Locate the cell with the specified text and output its [X, Y] center coordinate. 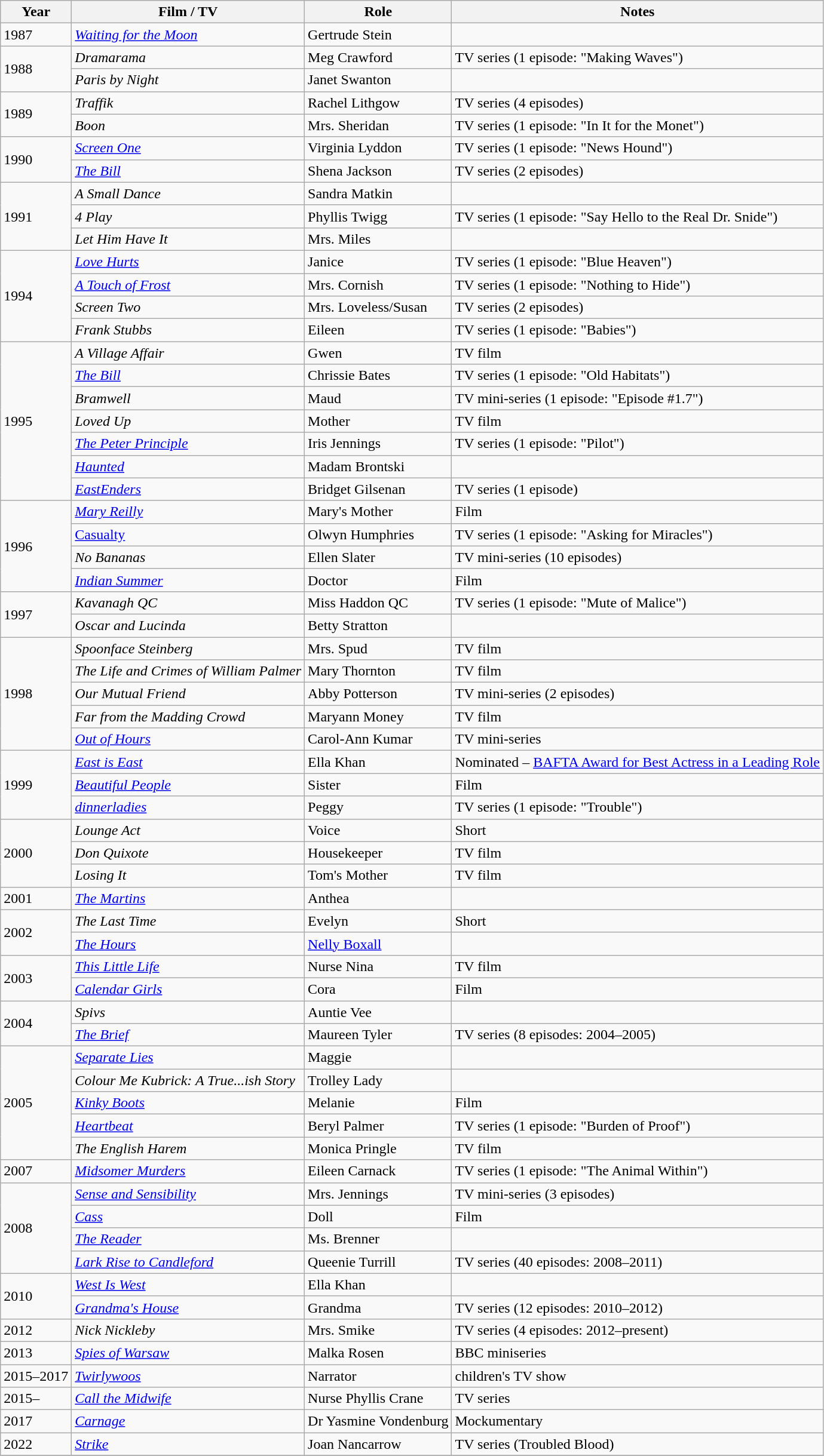
TV series (1 episode: "Trouble") [638, 807]
Ms. Brenner [378, 1239]
The Reader [188, 1239]
1995 [36, 421]
Evelyn [378, 921]
Melanie [378, 1103]
Cass [188, 1217]
Lounge Act [188, 830]
Strike [188, 1444]
Spoonface Steinberg [188, 648]
Maureen Tyler [378, 1035]
The Last Time [188, 921]
Joan Nancarrow [378, 1444]
Grandma's House [188, 1307]
Mother [378, 421]
Ellen Slater [378, 557]
TV mini-series (10 episodes) [638, 557]
Grandma [378, 1307]
Year [36, 12]
Nelly Boxall [378, 944]
Olwyn Humphries [378, 535]
Nurse Nina [378, 966]
TV mini-series (1 episode: "Episode #1.7") [638, 398]
Betty Stratton [378, 625]
Bramwell [188, 398]
No Bananas [188, 557]
TV series (1 episode: "Say Hello to the Real Dr. Snide") [638, 216]
TV series (4 episodes: 2012–present) [638, 1330]
Mrs. Jennings [378, 1194]
Nurse Phyllis Crane [378, 1399]
Boon [188, 125]
Sense and Sensibility [188, 1194]
2000 [36, 853]
Nominated – BAFTA Award for Best Actress in a Leading Role [638, 762]
Film / TV [188, 12]
Queenie Turrill [378, 1262]
Housekeeper [378, 853]
TV series (1 episode: "In It for the Monet") [638, 125]
TV series [638, 1399]
Mrs. Miles [378, 239]
1990 [36, 159]
Rachel Lithgow [378, 103]
Losing It [188, 876]
1998 [36, 693]
Lark Rise to Candleford [188, 1262]
TV series (1 episode: "Asking for Miracles") [638, 535]
Maggie [378, 1058]
A Village Affair [188, 353]
2015– [36, 1399]
EastEnders [188, 489]
Eileen [378, 330]
TV series (1 episode: "Mute of Malice") [638, 603]
1996 [36, 546]
2022 [36, 1444]
children's TV show [638, 1375]
TV mini-series (3 episodes) [638, 1194]
2008 [36, 1228]
The Life and Crimes of William Palmer [188, 671]
Far from the Madding Crowd [188, 717]
Out of Hours [188, 739]
This Little Life [188, 966]
Waiting for the Moon [188, 35]
TV series (1 episode: "Pilot") [638, 444]
Gwen [378, 353]
Separate Lies [188, 1058]
Chrissie Bates [378, 376]
Iris Jennings [378, 444]
The Martins [188, 898]
The Hours [188, 944]
Mrs. Loveless/Susan [378, 308]
TV series (1 episode) [638, 489]
A Small Dance [188, 193]
Maryann Money [378, 717]
Don Quixote [188, 853]
Janet Swanton [378, 80]
Beautiful People [188, 785]
TV mini-series (2 episodes) [638, 694]
BBC miniseries [638, 1353]
2007 [36, 1171]
Traffik [188, 103]
Dramarama [188, 57]
TV series (1 episode: "Making Waves") [638, 57]
Casualty [188, 535]
TV series (Troubled Blood) [638, 1444]
Malka Rosen [378, 1353]
Nick Nickleby [188, 1330]
Carol-Ann Kumar [378, 739]
1994 [36, 296]
Abby Potterson [378, 694]
Spies of Warsaw [188, 1353]
Our Mutual Friend [188, 694]
TV series (1 episode: "Blue Heaven") [638, 262]
Screen One [188, 148]
2001 [36, 898]
Love Hurts [188, 262]
Mrs. Spud [378, 648]
1997 [36, 614]
1987 [36, 35]
TV series (1 episode: "News Hound") [638, 148]
Cora [378, 989]
Haunted [188, 466]
Notes [638, 12]
2010 [36, 1296]
Let Him Have It [188, 239]
Screen Two [188, 308]
Meg Crawford [378, 57]
Mary Reilly [188, 512]
Kinky Boots [188, 1103]
Colour Me Kubrick: A True...ish Story [188, 1080]
Anthea [378, 898]
Mary's Mother [378, 512]
1999 [36, 785]
Mary Thornton [378, 671]
Phyllis Twigg [378, 216]
Voice [378, 830]
Gertrude Stein [378, 35]
2002 [36, 932]
The Peter Principle [188, 444]
Spivs [188, 1012]
Beryl Palmer [378, 1126]
Heartbeat [188, 1126]
Kavanagh QC [188, 603]
The Brief [188, 1035]
Indian Summer [188, 580]
Oscar and Lucinda [188, 625]
Calendar Girls [188, 989]
1989 [36, 114]
2012 [36, 1330]
Eileen Carnack [378, 1171]
2004 [36, 1024]
Role [378, 12]
A Touch of Frost [188, 285]
1991 [36, 216]
Tom's Mother [378, 876]
TV series (1 episode: "Old Habitats") [638, 376]
Loved Up [188, 421]
Shena Jackson [378, 171]
TV mini-series [638, 739]
Twirlywoos [188, 1375]
dinnerladies [188, 807]
Virginia Lyddon [378, 148]
TV series (1 episode: "Babies") [638, 330]
Mrs. Cornish [378, 285]
Doll [378, 1217]
TV series (40 episodes: 2008–2011) [638, 1262]
1988 [36, 69]
Peggy [378, 807]
TV series (4 episodes) [638, 103]
TV series (12 episodes: 2010–2012) [638, 1307]
2017 [36, 1421]
Narrator [378, 1375]
Maud [378, 398]
TV series (1 episode: "Burden of Proof") [638, 1126]
2005 [36, 1103]
Dr Yasmine Vondenburg [378, 1421]
East is East [188, 762]
Mockumentary [638, 1421]
2013 [36, 1353]
The English Harem [188, 1148]
Mrs. Sheridan [378, 125]
Madam Brontski [378, 466]
Sandra Matkin [378, 193]
2015–2017 [36, 1375]
Mrs. Smike [378, 1330]
Janice [378, 262]
Frank Stubbs [188, 330]
Doctor [378, 580]
TV series (1 episode: "Nothing to Hide") [638, 285]
TV series (8 episodes: 2004–2005) [638, 1035]
West Is West [188, 1285]
Monica Pringle [378, 1148]
TV series (1 episode: "The Animal Within") [638, 1171]
Carnage [188, 1421]
Miss Haddon QC [378, 603]
Sister [378, 785]
Midsomer Murders [188, 1171]
4 Play [188, 216]
Call the Midwife [188, 1399]
Auntie Vee [378, 1012]
Bridget Gilsenan [378, 489]
2003 [36, 978]
Trolley Lady [378, 1080]
Paris by Night [188, 80]
